Return the [X, Y] coordinate for the center point of the cell that contains the specified text.  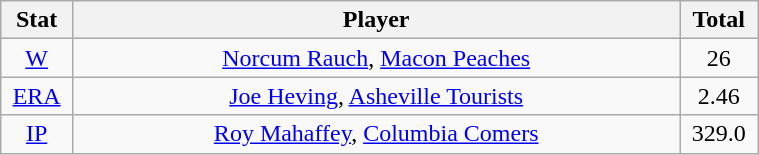
26 [719, 58]
ERA [37, 96]
Stat [37, 20]
IP [37, 134]
Joe Heving, Asheville Tourists [376, 96]
Roy Mahaffey, Columbia Comers [376, 134]
Norcum Rauch, Macon Peaches [376, 58]
Total [719, 20]
Player [376, 20]
2.46 [719, 96]
329.0 [719, 134]
W [37, 58]
